Provide the (x, y) coordinate of the cell's center where the given text is located.  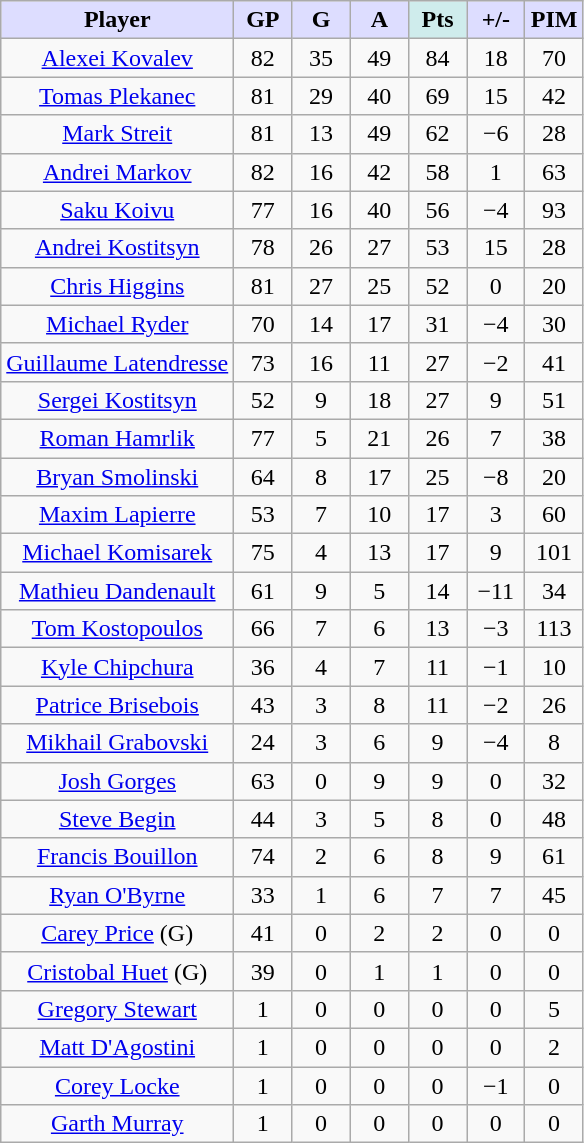
113 (554, 629)
58 (437, 172)
+/- (496, 20)
93 (554, 210)
Michael Komisarek (118, 553)
PIM (554, 20)
31 (437, 324)
Tomas Plekanec (118, 96)
73 (263, 362)
39 (263, 971)
Matt D'Agostini (118, 1047)
Mikhail Grabovski (118, 743)
Cristobal Huet (G) (118, 971)
Guillaume Latendresse (118, 362)
Pts (437, 20)
69 (437, 96)
−11 (496, 591)
34 (554, 591)
48 (554, 819)
Tom Kostopoulos (118, 629)
30 (554, 324)
Maxim Lapierre (118, 515)
Mark Streit (118, 134)
64 (263, 477)
Steve Begin (118, 819)
29 (321, 96)
Andrei Markov (118, 172)
GP (263, 20)
Ryan O'Byrne (118, 895)
Chris Higgins (118, 286)
Kyle Chipchura (118, 667)
60 (554, 515)
Francis Bouillon (118, 857)
A (379, 20)
Corey Locke (118, 1085)
24 (263, 743)
Roman Hamrlik (118, 438)
62 (437, 134)
101 (554, 553)
Josh Gorges (118, 781)
−3 (496, 629)
78 (263, 248)
Carey Price (G) (118, 933)
56 (437, 210)
51 (554, 400)
36 (263, 667)
44 (263, 819)
G (321, 20)
33 (263, 895)
Garth Murray (118, 1124)
84 (437, 58)
−8 (496, 477)
Sergei Kostitsyn (118, 400)
Bryan Smolinski (118, 477)
Michael Ryder (118, 324)
Alexei Kovalev (118, 58)
66 (263, 629)
45 (554, 895)
35 (321, 58)
Player (118, 20)
Saku Koivu (118, 210)
Patrice Brisebois (118, 705)
−6 (496, 134)
Gregory Stewart (118, 1009)
32 (554, 781)
Mathieu Dandenault (118, 591)
Andrei Kostitsyn (118, 248)
75 (263, 553)
43 (263, 705)
21 (379, 438)
38 (554, 438)
74 (263, 857)
